For the text-containing cell, return its midpoint in [X, Y] coordinate format. 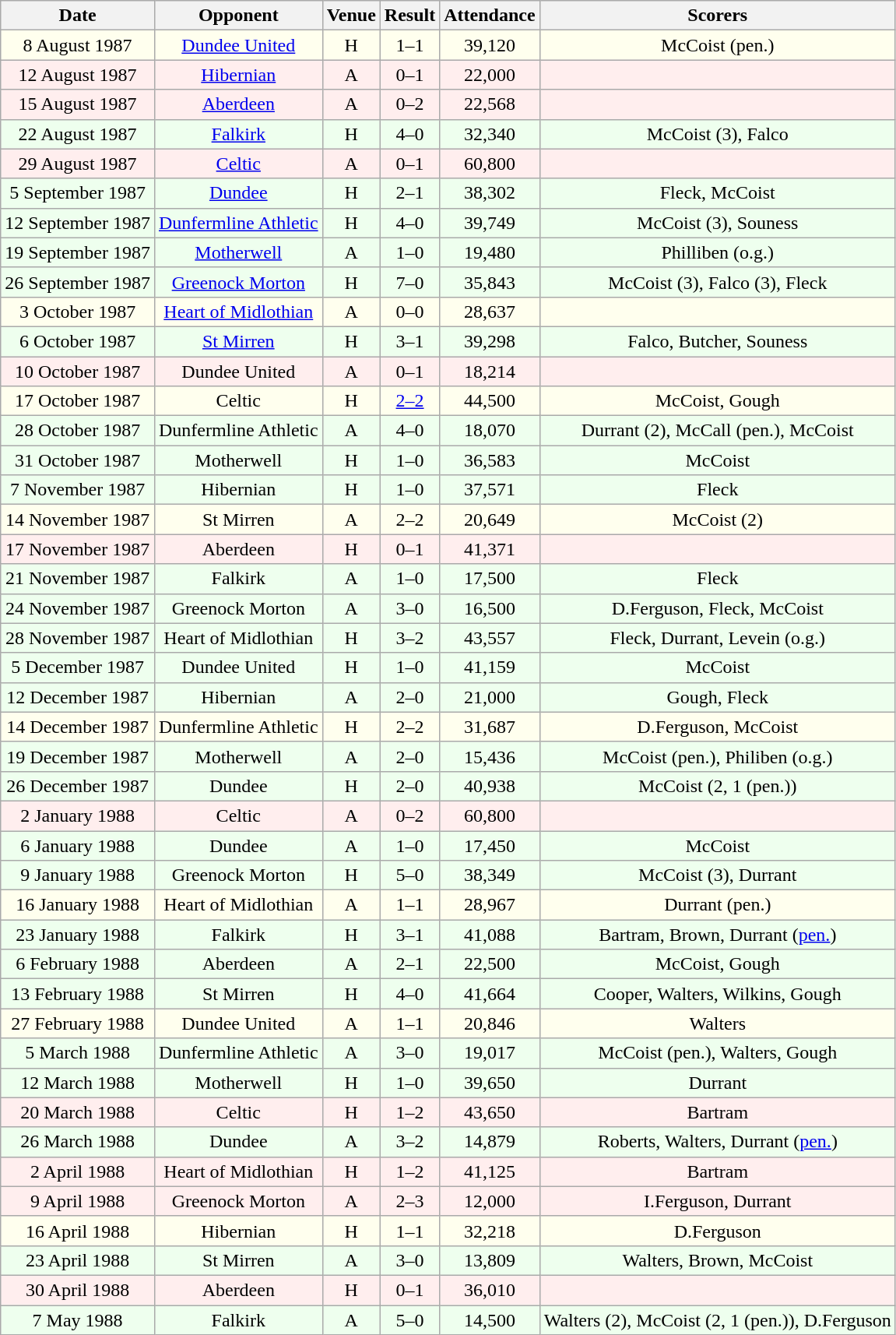
20,846 [490, 1023]
Fleck, McCoist [718, 193]
27 February 1988 [78, 1023]
39,120 [490, 45]
Venue [351, 16]
Philliben (o.g.) [718, 252]
0–0 [409, 312]
9 January 1988 [78, 875]
12 September 1987 [78, 223]
31,687 [490, 727]
14,500 [490, 1320]
41,159 [490, 667]
15,436 [490, 756]
23 April 1988 [78, 1260]
28 October 1987 [78, 431]
6 February 1988 [78, 964]
Roberts, Walters, Durrant (pen.) [718, 1142]
3 October 1987 [78, 312]
22,500 [490, 964]
9 April 1988 [78, 1201]
Walters [718, 1023]
5 March 1988 [78, 1053]
28 November 1987 [78, 638]
17,500 [490, 579]
13 February 1988 [78, 994]
31 October 1987 [78, 460]
6 October 1987 [78, 341]
19,480 [490, 252]
2 January 1988 [78, 815]
Walters (2), McCoist (2, 1 (pen.)), D.Ferguson [718, 1320]
5 September 1987 [78, 193]
28,967 [490, 905]
I.Ferguson, Durrant [718, 1201]
12 March 1988 [78, 1083]
10 October 1987 [78, 372]
McCoist (2) [718, 520]
44,500 [490, 401]
Falco, Butcher, Souness [718, 341]
Date [78, 16]
36,583 [490, 460]
41,371 [490, 549]
21,000 [490, 697]
Durrant (pen.) [718, 905]
39,650 [490, 1083]
2–3 [409, 1201]
32,340 [490, 134]
36,010 [490, 1290]
McCoist (pen.), Philiben (o.g.) [718, 756]
7 November 1987 [78, 490]
McCoist (2, 1 (pen.)) [718, 786]
14 December 1987 [78, 727]
Durrant (2), McCall (pen.), McCoist [718, 431]
5 December 1987 [78, 667]
22 August 1987 [78, 134]
Durrant [718, 1083]
41,088 [490, 935]
16 April 1988 [78, 1231]
Cooper, Walters, Wilkins, Gough [718, 994]
15 August 1987 [78, 104]
Bartram, Brown, Durrant (pen.) [718, 935]
Fleck, Durrant, Levein (o.g.) [718, 638]
18,070 [490, 431]
30 April 1988 [78, 1290]
28,637 [490, 312]
Attendance [490, 16]
26 September 1987 [78, 282]
17,450 [490, 845]
18,214 [490, 372]
Gough, Fleck [718, 697]
19 September 1987 [78, 252]
14,879 [490, 1142]
D.Ferguson, McCoist [718, 727]
20,649 [490, 520]
16 January 1988 [78, 905]
13,809 [490, 1260]
32,218 [490, 1231]
McCoist (3), Falco (3), Fleck [718, 282]
McCoist (pen.), Walters, Gough [718, 1053]
8 August 1987 [78, 45]
26 March 1988 [78, 1142]
19 December 1987 [78, 756]
D.Ferguson, Fleck, McCoist [718, 608]
McCoist (pen.) [718, 45]
26 December 1987 [78, 786]
14 November 1987 [78, 520]
16,500 [490, 608]
Result [409, 16]
20 March 1988 [78, 1112]
7 May 1988 [78, 1320]
12 August 1987 [78, 75]
2 April 1988 [78, 1171]
35,843 [490, 282]
7–0 [409, 282]
41,125 [490, 1171]
37,571 [490, 490]
12 December 1987 [78, 697]
39,749 [490, 223]
29 August 1987 [78, 164]
Opponent [238, 16]
McCoist (3), Falco [718, 134]
17 November 1987 [78, 549]
McCoist (3), Durrant [718, 875]
19,017 [490, 1053]
22,568 [490, 104]
24 November 1987 [78, 608]
41,664 [490, 994]
43,650 [490, 1112]
23 January 1988 [78, 935]
40,938 [490, 786]
38,302 [490, 193]
D.Ferguson [718, 1231]
17 October 1987 [78, 401]
6 January 1988 [78, 845]
22,000 [490, 75]
12,000 [490, 1201]
38,349 [490, 875]
McCoist (3), Souness [718, 223]
43,557 [490, 638]
39,298 [490, 341]
21 November 1987 [78, 579]
Walters, Brown, McCoist [718, 1260]
Scorers [718, 16]
